Pinpoint the cell where the given text exists, returning its [X, Y] midpoint coordinate. 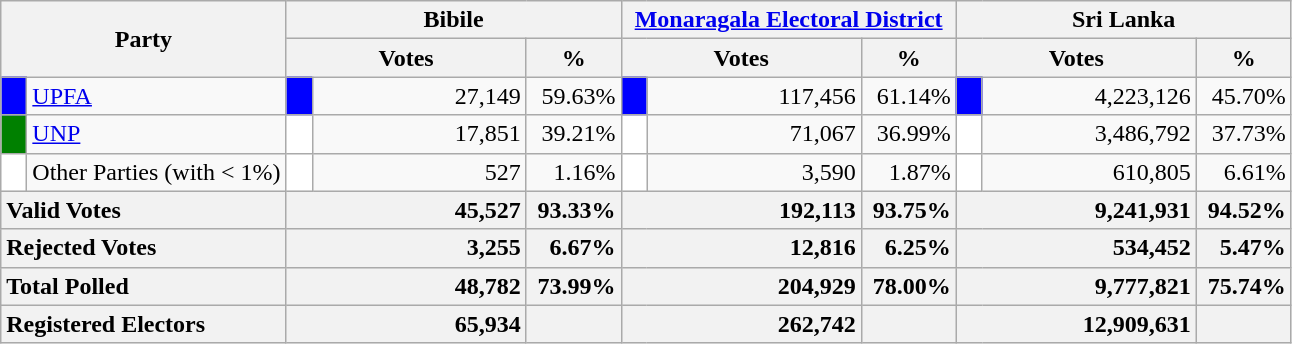
3,486,792 [1089, 134]
6.61% [1244, 172]
36.99% [908, 134]
78.00% [908, 286]
65,934 [406, 324]
93.75% [908, 210]
61.14% [908, 96]
UPFA [156, 96]
1.16% [574, 172]
94.52% [1244, 210]
12,816 [741, 248]
527 [419, 172]
48,782 [406, 286]
12,909,631 [1076, 324]
45,527 [406, 210]
39.21% [574, 134]
Rejected Votes [144, 248]
Bibile [454, 20]
73.99% [574, 286]
71,067 [754, 134]
9,777,821 [1076, 286]
6.25% [908, 248]
Other Parties (with < 1%) [156, 172]
534,452 [1076, 248]
3,255 [406, 248]
27,149 [419, 96]
93.33% [574, 210]
Sri Lanka [1124, 20]
3,590 [754, 172]
Party [144, 39]
Valid Votes [144, 210]
5.47% [1244, 248]
6.67% [574, 248]
117,456 [754, 96]
75.74% [1244, 286]
204,929 [741, 286]
45.70% [1244, 96]
9,241,931 [1076, 210]
Registered Electors [144, 324]
37.73% [1244, 134]
UNP [156, 134]
Monaragala Electoral District [788, 20]
Total Polled [144, 286]
17,851 [419, 134]
59.63% [574, 96]
192,113 [741, 210]
610,805 [1089, 172]
1.87% [908, 172]
4,223,126 [1089, 96]
262,742 [741, 324]
